Determine the (x, y) coordinate at the center of the cell enclosing the given text.  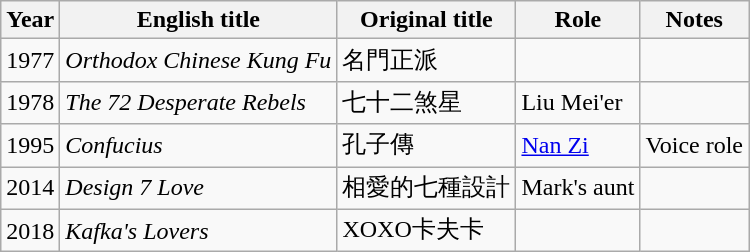
Orthodox Chinese Kung Fu (198, 60)
2018 (30, 230)
1995 (30, 146)
1977 (30, 60)
七十二煞星 (426, 102)
名門正派 (426, 60)
Confucius (198, 146)
Role (578, 20)
Year (30, 20)
The 72 Desperate Rebels (198, 102)
Mark's aunt (578, 188)
2014 (30, 188)
Notes (694, 20)
Original title (426, 20)
Liu Mei'er (578, 102)
Voice role (694, 146)
Nan Zi (578, 146)
Kafka's Lovers (198, 230)
XOXO卡夫卡 (426, 230)
Design 7 Love (198, 188)
English title (198, 20)
孔子傳 (426, 146)
相愛的七種設計 (426, 188)
1978 (30, 102)
